For the text-containing cell, return its midpoint in [x, y] coordinate format. 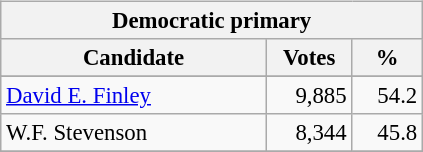
Democratic primary [212, 21]
9,885 [309, 96]
45.8 [388, 133]
% [388, 58]
54.2 [388, 96]
8,344 [309, 133]
Votes [309, 58]
David E. Finley [134, 96]
W.F. Stevenson [134, 133]
Candidate [134, 58]
